Pinpoint the cell where the given text exists, returning its (x, y) midpoint coordinate. 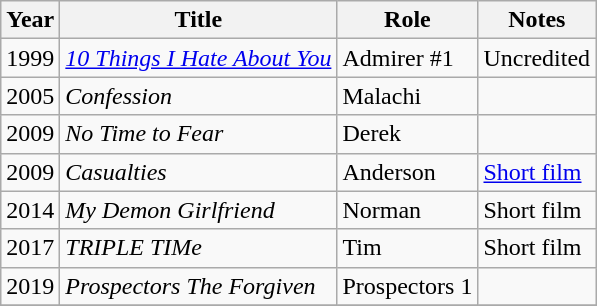
Prospectors The Forgiven (198, 286)
Anderson (408, 172)
My Demon Girlfriend (198, 210)
Malachi (408, 96)
Year (30, 20)
10 Things I Hate About You (198, 58)
Admirer #1 (408, 58)
Role (408, 20)
1999 (30, 58)
2019 (30, 286)
2014 (30, 210)
2017 (30, 248)
Prospectors 1 (408, 286)
Tim (408, 248)
Derek (408, 134)
Casualties (198, 172)
2005 (30, 96)
Title (198, 20)
Notes (537, 20)
Confession (198, 96)
TRIPLE TIMe (198, 248)
No Time to Fear (198, 134)
Norman (408, 210)
Uncredited (537, 58)
